Scan for the cell matching the given text and deliver its (X, Y) coordinate at center. 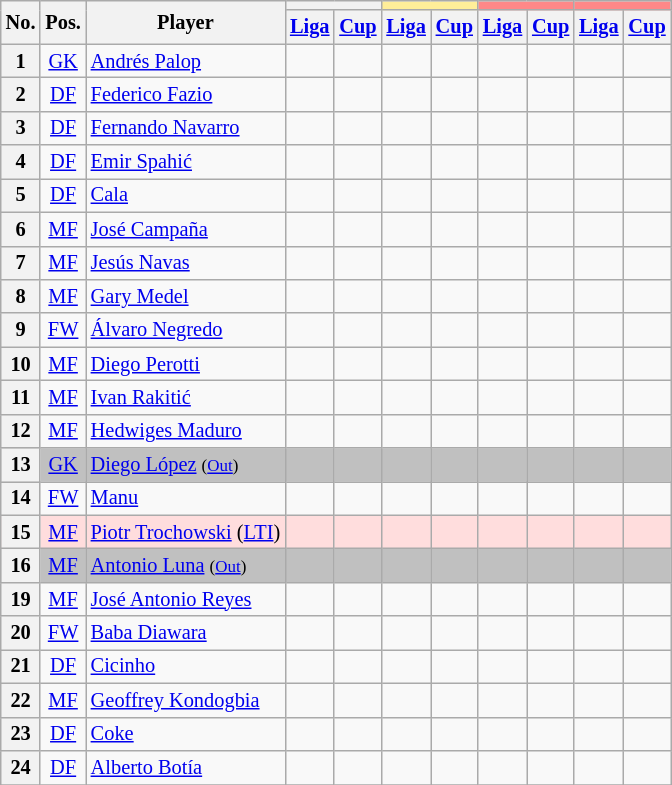
No. (21, 22)
Fernando Navarro (186, 128)
9 (21, 330)
13 (21, 465)
14 (21, 498)
José Campaña (186, 229)
15 (21, 532)
4 (21, 162)
2 (21, 94)
Alberto Botía (186, 767)
6 (21, 229)
Ivan Rakitić (186, 397)
24 (21, 767)
Hedwiges Maduro (186, 431)
Emir Spahić (186, 162)
Jesús Navas (186, 263)
5 (21, 195)
Player (186, 22)
1 (21, 61)
Federico Fazio (186, 94)
Álvaro Negredo (186, 330)
10 (21, 364)
16 (21, 565)
Diego Perotti (186, 364)
20 (21, 633)
Manu (186, 498)
José Antonio Reyes (186, 599)
Piotr Trochowski (LTI) (186, 532)
19 (21, 599)
Baba Diawara (186, 633)
22 (21, 700)
Coke (186, 734)
Diego López (Out) (186, 465)
Andrés Palop (186, 61)
7 (21, 263)
Gary Medel (186, 296)
3 (21, 128)
11 (21, 397)
Antonio Luna (Out) (186, 565)
21 (21, 666)
12 (21, 431)
Geoffrey Kondogbia (186, 700)
8 (21, 296)
Cicinho (186, 666)
Cala (186, 195)
23 (21, 734)
Pos. (62, 22)
